Scan for the cell matching the given text and deliver its (x, y) coordinate at center. 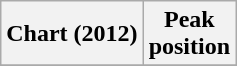
Peak position (189, 34)
Chart (2012) (72, 34)
